Detect which cell encompasses the target text, then output its (x, y) center coordinate. 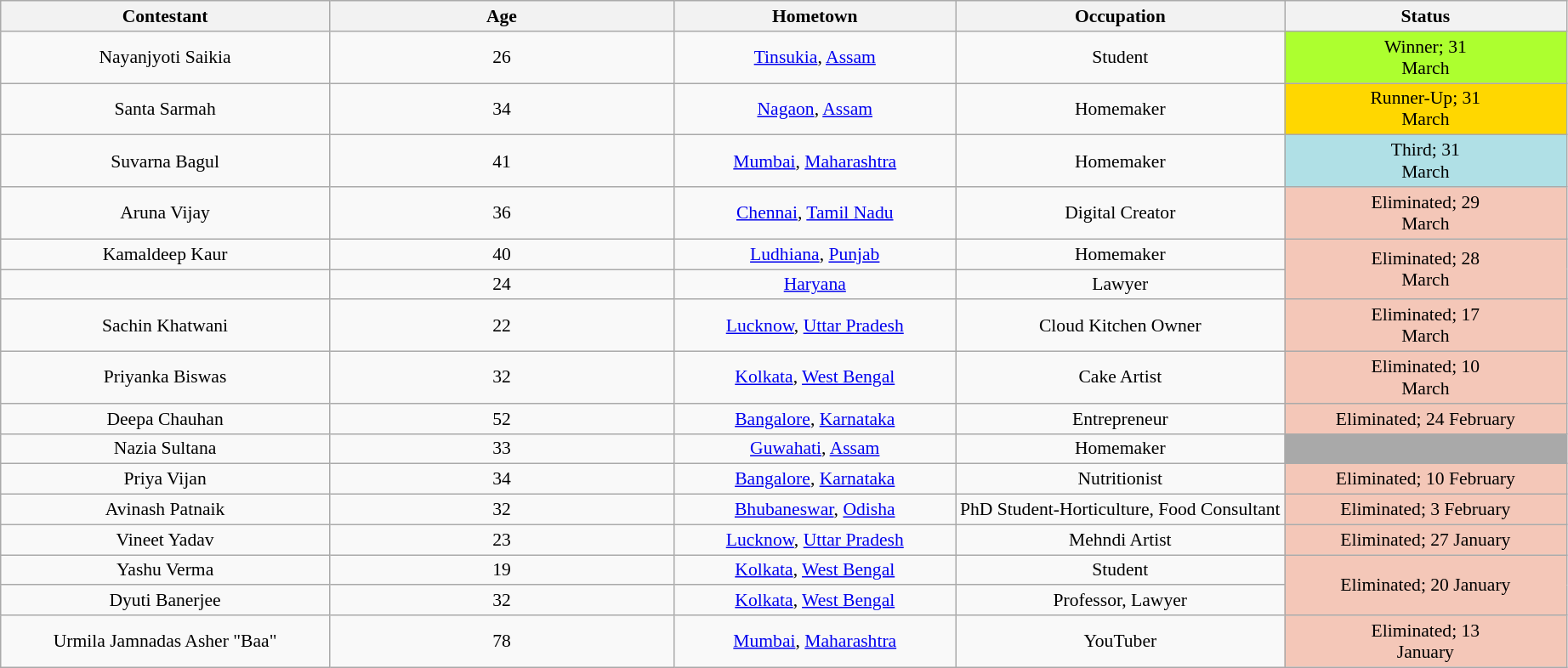
Eliminated; 20 January (1425, 585)
Digital Creator (1121, 212)
Vineet Yadav (165, 540)
26 (502, 58)
36 (502, 212)
Guwahati, Assam (815, 449)
Nagaon, Assam (815, 109)
Eliminated; 28 March (1425, 269)
Tinsukia, Assam (815, 58)
PhD Student-Horticulture, Food Consultant (1121, 510)
Professor, Lawyer (1121, 601)
Eliminated; 27 January (1425, 540)
Aruna Vijay (165, 212)
Entrepreneur (1121, 419)
78 (502, 641)
Bhubaneswar, Odisha (815, 510)
Chennai, Tamil Nadu (815, 212)
Kamaldeep Kaur (165, 254)
Occupation (1121, 16)
Priya Vijan (165, 479)
Priyanka Biswas (165, 377)
41 (502, 161)
Eliminated; 24 February (1425, 419)
Eliminated; 17 March (1425, 326)
Age (502, 16)
19 (502, 570)
Cake Artist (1121, 377)
YouTuber (1121, 641)
24 (502, 285)
Suvarna Bagul (165, 161)
Urmila Jamnadas Asher "Baa" (165, 641)
Runner-Up; 31 March (1425, 109)
Status (1425, 16)
Santa Sarmah (165, 109)
Deepa Chauhan (165, 419)
Haryana (815, 285)
Eliminated; 3 February (1425, 510)
Nazia Sultana (165, 449)
23 (502, 540)
22 (502, 326)
Nutritionist (1121, 479)
Eliminated; 13 January (1425, 641)
Mehndi Artist (1121, 540)
Eliminated; 10 March (1425, 377)
Nayanjyoti Saikia (165, 58)
Contestant (165, 16)
Ludhiana, Punjab (815, 254)
Eliminated; 29 March (1425, 212)
Dyuti Banerjee (165, 601)
Yashu Verma (165, 570)
Avinash Patnaik (165, 510)
Hometown (815, 16)
Sachin Khatwani (165, 326)
Third; 31 March (1425, 161)
Eliminated; 10 February (1425, 479)
Lawyer (1121, 285)
Cloud Kitchen Owner (1121, 326)
Winner; 31 March (1425, 58)
40 (502, 254)
33 (502, 449)
52 (502, 419)
